Pinpoint the cell where the given text exists, returning its (X, Y) midpoint coordinate. 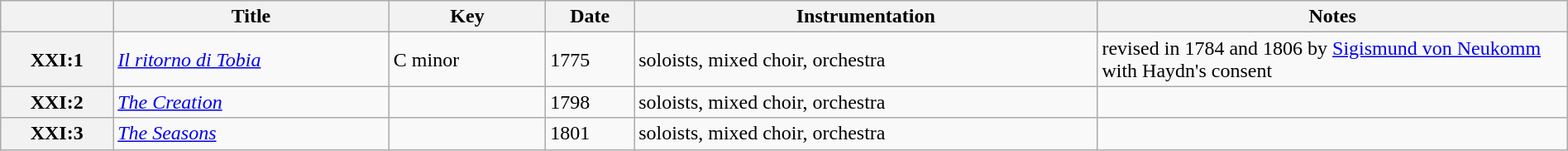
1798 (590, 102)
XXI:2 (57, 102)
The Creation (251, 102)
revised in 1784 and 1806 by Sigismund von Neukomm with Haydn's consent (1332, 60)
Title (251, 17)
Key (466, 17)
1775 (590, 60)
Notes (1332, 17)
Instrumentation (866, 17)
XXI:3 (57, 134)
XXI:1 (57, 60)
Date (590, 17)
1801 (590, 134)
C minor (466, 60)
The Seasons (251, 134)
Il ritorno di Tobia (251, 60)
